Extract the [x, y] coordinate from the center of the cell holding the provided text.  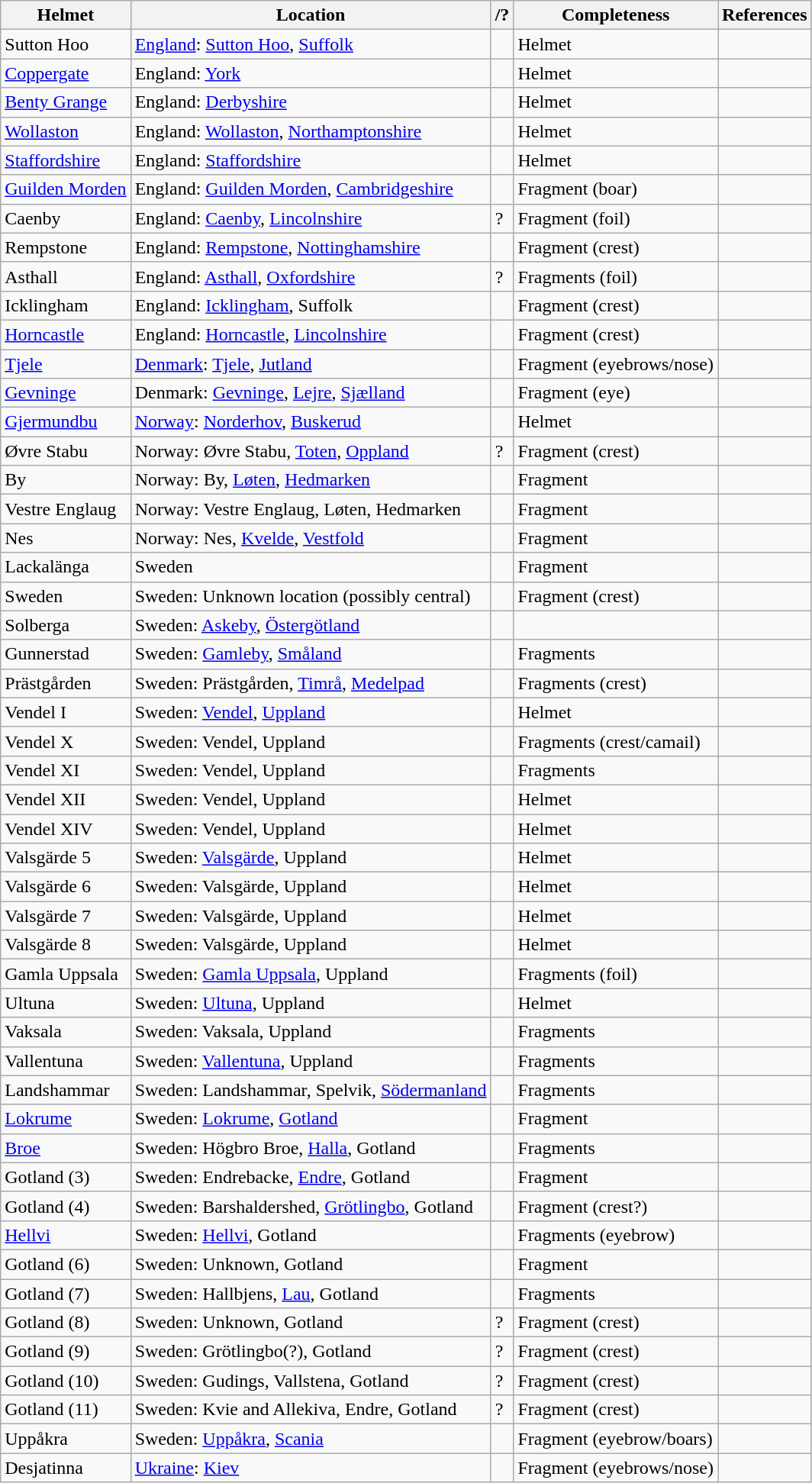
Sweden: Ultuna, Uppland [311, 1003]
Nes [66, 538]
Gotland (3) [66, 1177]
England: Sutton Hoo, Suffolk [311, 44]
Valsgärde 7 [66, 916]
/? [502, 15]
Caenby [66, 218]
England: Caenby, Lincolnshire [311, 218]
Gotland (8) [66, 1323]
Øvre Stabu [66, 451]
Valsgärde 6 [66, 887]
Hellvi [66, 1235]
Fragment (boar) [616, 189]
Tjele [66, 364]
Gamla Uppsala [66, 974]
Gotland (10) [66, 1381]
England: Asthall, Oxfordshire [311, 276]
Fragments (crest/camail) [616, 741]
Valsgärde 8 [66, 945]
Vallentuna [66, 1061]
Gjermundbu [66, 422]
Fragment (eye) [616, 393]
Norway: Norderhov, Buskerud [311, 422]
Solberga [66, 625]
Sweden: Vaksala, Uppland [311, 1032]
Gunnerstad [66, 654]
Norway: Vestre Englaug, Løten, Hedmarken [311, 509]
Staffordshire [66, 160]
Vaksala [66, 1032]
Landshammar [66, 1090]
Lackalänga [66, 567]
England: Staffordshire [311, 160]
Fragments (eyebrow) [616, 1235]
Valsgärde 5 [66, 858]
Fragment (crest?) [616, 1206]
Guilden Morden [66, 189]
Rempstone [66, 247]
Ukraine: Kiev [311, 1468]
Vendel I [66, 712]
Horncastle [66, 334]
England: Guilden Morden, Cambridgeshire [311, 189]
England: Derbyshire [311, 102]
Gotland (9) [66, 1352]
Sweden: Gamleby, Småland [311, 654]
Broe [66, 1148]
Gotland (7) [66, 1294]
Sweden: Unknown location (possibly central) [311, 596]
Asthall [66, 276]
Norway: Øvre Stabu, Toten, Oppland [311, 451]
Uppåkra [66, 1439]
England: Rempstone, Nottinghamshire [311, 247]
Vendel XIV [66, 828]
England: Icklingham, Suffolk [311, 305]
Gotland (4) [66, 1206]
Sweden: Hellvi, Gotland [311, 1235]
Vendel XII [66, 799]
England: Horncastle, Lincolnshire [311, 334]
Lokrume [66, 1119]
Gevninge [66, 393]
References [765, 15]
Denmark: Gevninge, Lejre, Sjælland [311, 393]
Sweden: Uppåkra, Scania [311, 1439]
Sweden: Kvie and Allekiva, Endre, Gotland [311, 1410]
Sweden: Vallentuna, Uppland [311, 1061]
Location [311, 15]
Sweden: Gamla Uppsala, Uppland [311, 974]
Denmark: Tjele, Jutland [311, 364]
Sweden: Högbro Broe, Halla, Gotland [311, 1148]
England: Wollaston, Northamptonshire [311, 131]
Completeness [616, 15]
Sweden: Barshaldershed, Grötlingbo, Gotland [311, 1206]
Vendel X [66, 741]
By [66, 480]
Sweden: Gudings, Vallstena, Gotland [311, 1381]
Sweden: Landshammar, Spelvik, Södermanland [311, 1090]
Norway: Nes, Kvelde, Vestfold [311, 538]
Sweden: Prästgården, Timrå, Medelpad [311, 683]
Fragment (foil) [616, 218]
Sweden: Endrebacke, Endre, Gotland [311, 1177]
Fragment (eyebrow/boars) [616, 1439]
Vestre Englaug [66, 509]
Vendel XI [66, 770]
Sweden: Askeby, Östergötland [311, 625]
Icklingham [66, 305]
Prästgården [66, 683]
Sweden: Hallbjens, Lau, Gotland [311, 1294]
Desjatinna [66, 1468]
Ultuna [66, 1003]
England: York [311, 73]
Benty Grange [66, 102]
Wollaston [66, 131]
Sweden: Grötlingbo(?), Gotland [311, 1352]
Sweden: Lokrume, Gotland [311, 1119]
Coppergate [66, 73]
Gotland (11) [66, 1410]
Gotland (6) [66, 1264]
Fragments (crest) [616, 683]
Sutton Hoo [66, 44]
Norway: By, Løten, Hedmarken [311, 480]
